Determine the (X, Y) coordinate at the center of the cell enclosing the given text.  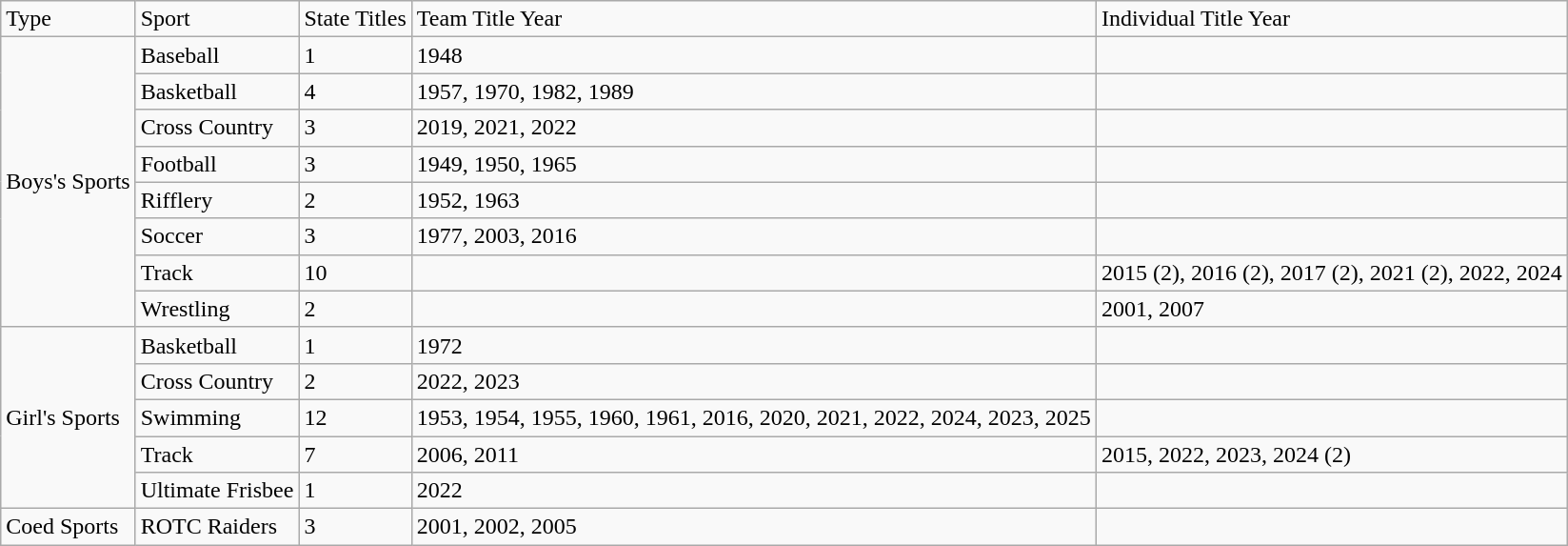
Girl's Sports (69, 417)
State Titles (355, 19)
Rifflery (217, 200)
Type (69, 19)
1949, 1950, 1965 (754, 164)
12 (355, 417)
2006, 2011 (754, 455)
Football (217, 164)
Team Title Year (754, 19)
1977, 2003, 2016 (754, 236)
2022, 2023 (754, 381)
2015 (2), 2016 (2), 2017 (2), 2021 (2), 2022, 2024 (1331, 273)
1972 (754, 345)
2022 (754, 491)
2001, 2002, 2005 (754, 527)
1952, 1963 (754, 200)
Wrestling (217, 309)
Swimming (217, 417)
Ultimate Frisbee (217, 491)
Individual Title Year (1331, 19)
1957, 1970, 1982, 1989 (754, 91)
ROTC Raiders (217, 527)
4 (355, 91)
1948 (754, 55)
2019, 2021, 2022 (754, 128)
10 (355, 273)
Coed Sports (69, 527)
2015, 2022, 2023, 2024 (2) (1331, 455)
7 (355, 455)
1953, 1954, 1955, 1960, 1961, 2016, 2020, 2021, 2022, 2024, 2023, 2025 (754, 417)
Sport (217, 19)
Soccer (217, 236)
2001, 2007 (1331, 309)
Baseball (217, 55)
Boys's Sports (69, 182)
